From the cell containing the given text, extract its center point as (x, y) coordinate. 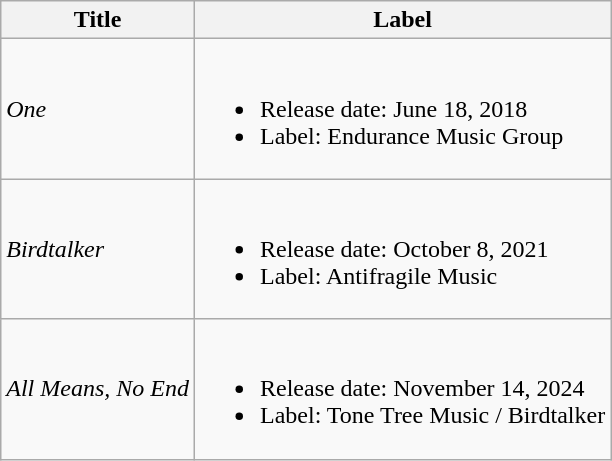
Release date: June 18, 2018Label: Endurance Music Group (402, 109)
Birdtalker (98, 249)
Label (402, 20)
One (98, 109)
All Means, No End (98, 389)
Release date: November 14, 2024Label: Tone Tree Music / Birdtalker (402, 389)
Release date: October 8, 2021Label: Antifragile Music (402, 249)
Title (98, 20)
